Capture the cell that displays the provided text and extract its (x, y) central coordinate. 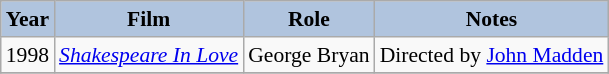
George Bryan (308, 55)
Shakespeare In Love (148, 55)
Directed by John Madden (492, 55)
Notes (492, 19)
Year (28, 19)
Film (148, 19)
Role (308, 19)
1998 (28, 55)
